Pinpoint the cell where the given text exists, returning its (x, y) midpoint coordinate. 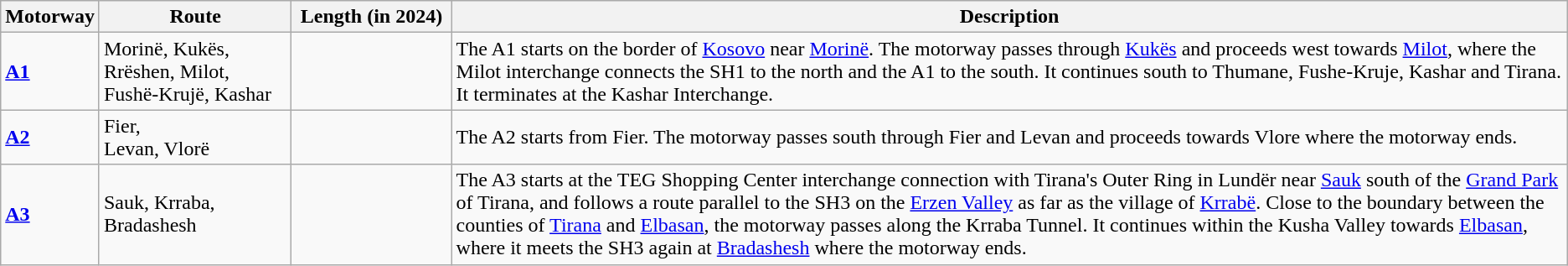
A2 (50, 138)
Description (1009, 17)
Route (195, 17)
Sauk, Krraba, Bradashesh (195, 215)
A1 (50, 71)
Motorway (50, 17)
Length (in 2024) (372, 17)
The A2 starts from Fier. The motorway passes south through Fier and Levan and proceeds towards Vlore where the motorway ends. (1009, 138)
A3 (50, 215)
Fier, Levan, Vlorë (195, 138)
Morinë, Kukës, Rrëshen, Milot, Fushë-Krujë, Kashar (195, 71)
